Locate the cell with the specified text and output its [X, Y] center coordinate. 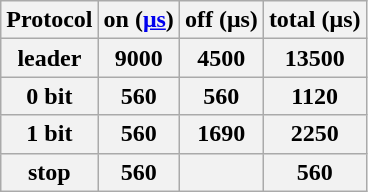
9000 [138, 58]
total (μs) [314, 20]
1690 [221, 134]
Protocol [50, 20]
4500 [221, 58]
1120 [314, 96]
on (μs) [138, 20]
1 bit [50, 134]
leader [50, 58]
off (μs) [221, 20]
13500 [314, 58]
2250 [314, 134]
stop [50, 172]
0 bit [50, 96]
